From the cell containing the given text, extract its center point as (X, Y) coordinate. 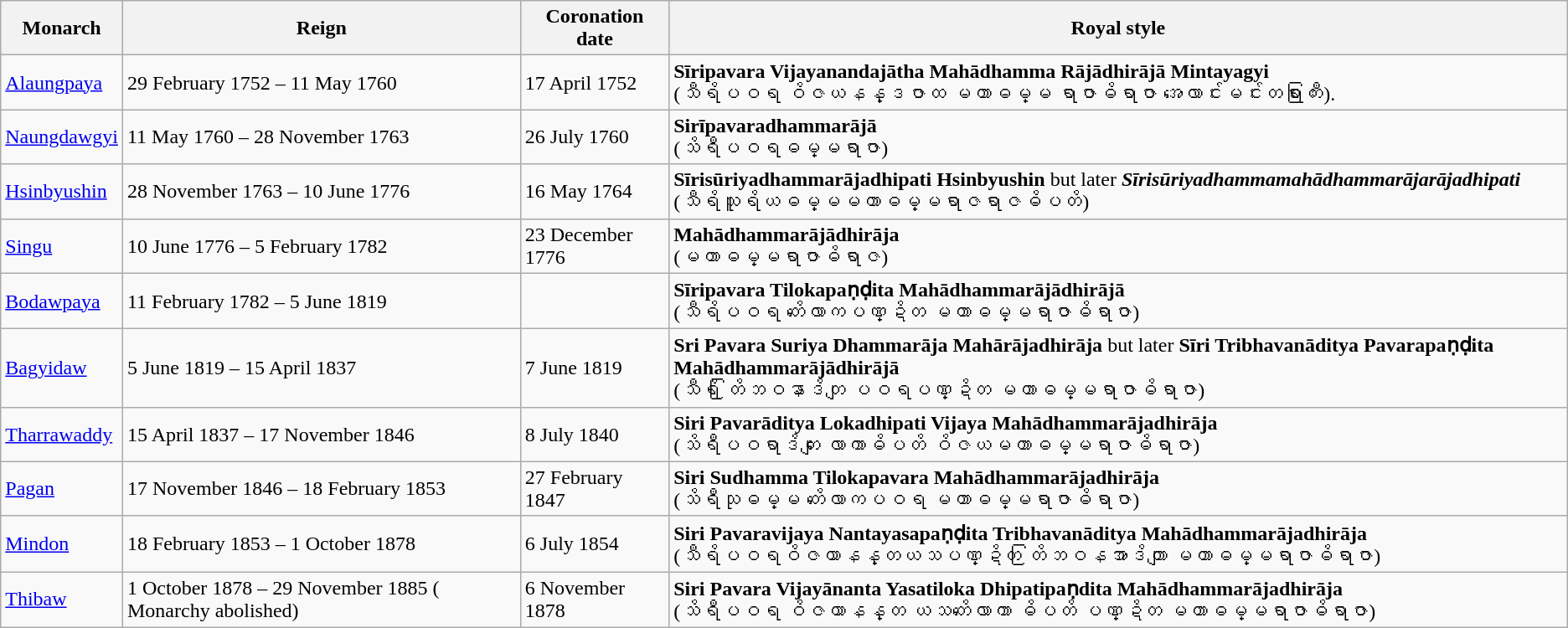
17 November 1846 – 18 February 1853 (322, 489)
7 June 1819 (595, 368)
Monarch (62, 28)
Royal style (1119, 28)
Mindon (62, 544)
8 July 1840 (595, 434)
29 February 1752 – 11 May 1760 (322, 82)
Reign (322, 28)
Bodawpaya (62, 301)
17 April 1752 (595, 82)
Tharrawaddy (62, 434)
6 July 1854 (595, 544)
Siri Pavaravijaya Nantayasapaṇḍita Tribhavanāditya Mahādhammarājadhirāja(သီရိပဝရဝိဇယာနန္တယသပဏ္ဍိတ တြိဘဝနအာဒိတျာ မဟာဓမ္မရာဇာဓိရာဇာ) (1119, 544)
16 May 1764 (595, 191)
11 February 1782 – 5 June 1819 (322, 301)
Siri Pavarāditya Lokadhipati Vijaya Mahādhammarājadhirāja(သိရီပဝရာဒိတျ လောကာဓိပတိ ဝိဇယမဟာဓမ္မရာဇာဓိရာဇာ) (1119, 434)
Sīripavara Tilokapaṇḍita Mahādhammarājādhirājā(သီရိပဝရ တိလောကပဏ္ဍိတ မဟာဓမ္မရာဇာဓိရာဇာ) (1119, 301)
Mahādhammarājādhirāja(မဟာဓမ္မရာဇာဓိရာဇ) (1119, 246)
6 November 1878 (595, 600)
Siri Pavara Vijayānanta Yasatiloka Dhipatipaṇdita Mahādhammarājadhirāja(သိရီပဝရ ဝိဇယာနန္တ ယသတိလောကာ ဓိပတိ ပဏ္ဍိတ မဟာဓမ္မရာဇာဓိရာဇာ) (1119, 600)
23 December 1776 (595, 246)
Siri Sudhamma Tilokapavara Mahādhammarājadhirāja(သိရီသုဓမ္မ တိလောကပဝရ မဟာဓမ္မရာဇာဓိရာဇာ) (1119, 489)
Hsinbyushin (62, 191)
Sirīpavaradhammarājā(သိရီပဝရဓမ္မရာဇာ) (1119, 137)
18 February 1853 – 1 October 1878 (322, 544)
15 April 1837 – 17 November 1846 (322, 434)
11 May 1760 – 28 November 1763 (322, 137)
26 July 1760 (595, 137)
Bagyidaw (62, 368)
Pagan (62, 489)
Alaungpaya (62, 82)
Sīripavara Vijayanandajātha Mahādhamma Rājādhirājā Mintayagyi(သီရိပဝရ ဝိဇယနန္ဒဇာထ မဟာဓမ္မ ရာဇာဓိရာဇာ အလောင်းမင်းတရားကြီး). (1119, 82)
10 June 1776 – 5 February 1782 (322, 246)
5 June 1819 – 15 April 1837 (322, 368)
Singu (62, 246)
27 February 1847 (595, 489)
Coronation date (595, 28)
Naungdawgyi (62, 137)
28 November 1763 – 10 June 1776 (322, 191)
Thibaw (62, 600)
1 October 1878 – 29 November 1885 ( Monarchy abolished) (322, 600)
Sīrisūriyadhammarājadhipati Hsinbyushin but later Sīrisūriyadhammamahādhammarājarājadhipati(သီရိသူရိယဓမ္မမဟာဓမ္မရာဇရာဇဓိပတိ) (1119, 191)
